Scan for the cell matching the given text and deliver its (X, Y) coordinate at center. 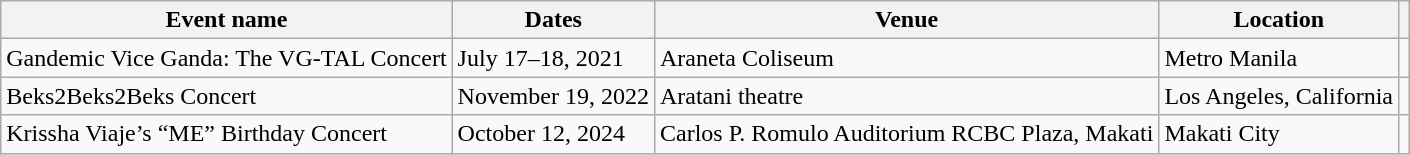
Venue (906, 20)
Dates (553, 20)
Krissha Viaje’s “ME” Birthday Concert (226, 134)
November 19, 2022 (553, 96)
Event name (226, 20)
Aratani theatre (906, 96)
Araneta Coliseum (906, 58)
Beks2Beks2Beks Concert (226, 96)
Metro Manila (1279, 58)
Makati City (1279, 134)
Location (1279, 20)
Gandemic Vice Ganda: The VG-TAL Concert (226, 58)
Carlos P. Romulo Auditorium RCBC Plaza, Makati (906, 134)
Los Angeles, California (1279, 96)
October 12, 2024 (553, 134)
July 17–18, 2021 (553, 58)
